Return (x, y) of the center of cell containing provided text 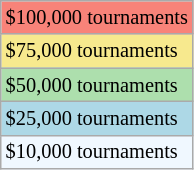
$100,000 tournaments (97, 17)
$50,000 tournaments (97, 85)
$25,000 tournaments (97, 118)
$10,000 tournaments (97, 152)
$75,000 tournaments (97, 51)
